Provide the [X, Y] coordinate of the cell's center where the given text is located.  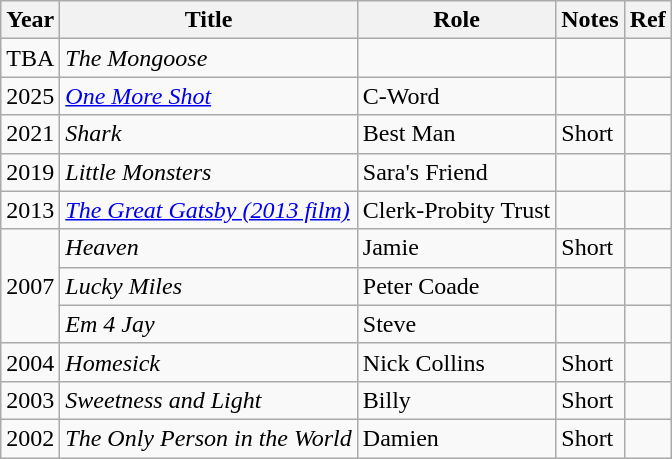
The Mongoose [208, 58]
2013 [30, 210]
Little Monsters [208, 172]
Heaven [208, 248]
Nick Collins [456, 362]
Sweetness and Light [208, 400]
Steve [456, 324]
Lucky Miles [208, 286]
Ref [648, 20]
TBA [30, 58]
2007 [30, 286]
Title [208, 20]
2002 [30, 438]
Notes [590, 20]
The Great Gatsby (2013 film) [208, 210]
Homesick [208, 362]
2021 [30, 134]
Clerk-Probity Trust [456, 210]
2019 [30, 172]
Year [30, 20]
Role [456, 20]
Billy [456, 400]
Damien [456, 438]
One More Shot [208, 96]
Em 4 Jay [208, 324]
Shark [208, 134]
2025 [30, 96]
2003 [30, 400]
C-Word [456, 96]
Jamie [456, 248]
Sara's Friend [456, 172]
Best Man [456, 134]
Peter Coade [456, 286]
2004 [30, 362]
The Only Person in the World [208, 438]
